Determine the [X, Y] coordinate at the center of the cell enclosing the given text.  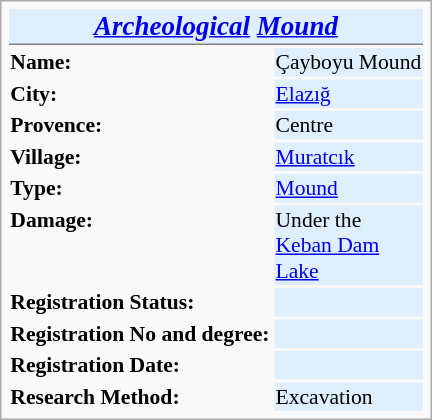
Elazığ [348, 93]
Registration No and degree: [140, 333]
Village: [140, 156]
Mound [348, 188]
Archeological Mound [216, 27]
Damage: [140, 245]
Çayboyu Mound [348, 62]
Research Method: [140, 396]
Centre [348, 125]
Type: [140, 188]
Under the Keban Dam Lake [348, 245]
Muratcık [348, 156]
Provence: [140, 125]
City: [140, 93]
Registration Status: [140, 302]
Name: [140, 62]
Excavation [348, 396]
Registration Date: [140, 365]
